Capture the cell that displays the provided text and extract its [X, Y] central coordinate. 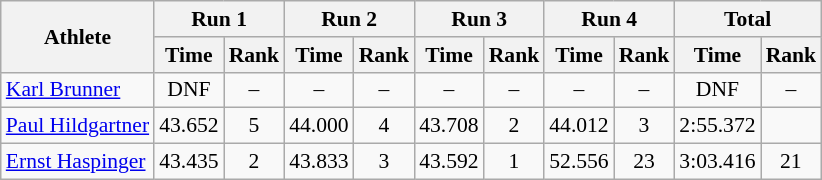
52.556 [578, 162]
43.708 [448, 126]
23 [644, 162]
2:55.372 [717, 126]
3:03.416 [717, 162]
4 [384, 126]
21 [792, 162]
43.435 [188, 162]
Ernst Haspinger [78, 162]
Total [748, 19]
43.592 [448, 162]
Run 3 [479, 19]
Run 4 [609, 19]
1 [514, 162]
Paul Hildgartner [78, 126]
Run 2 [349, 19]
44.012 [578, 126]
Run 1 [219, 19]
44.000 [318, 126]
Athlete [78, 36]
43.652 [188, 126]
5 [254, 126]
43.833 [318, 162]
Karl Brunner [78, 90]
